Identify which cell holds the provided text, then report its (x, y) central coordinate. 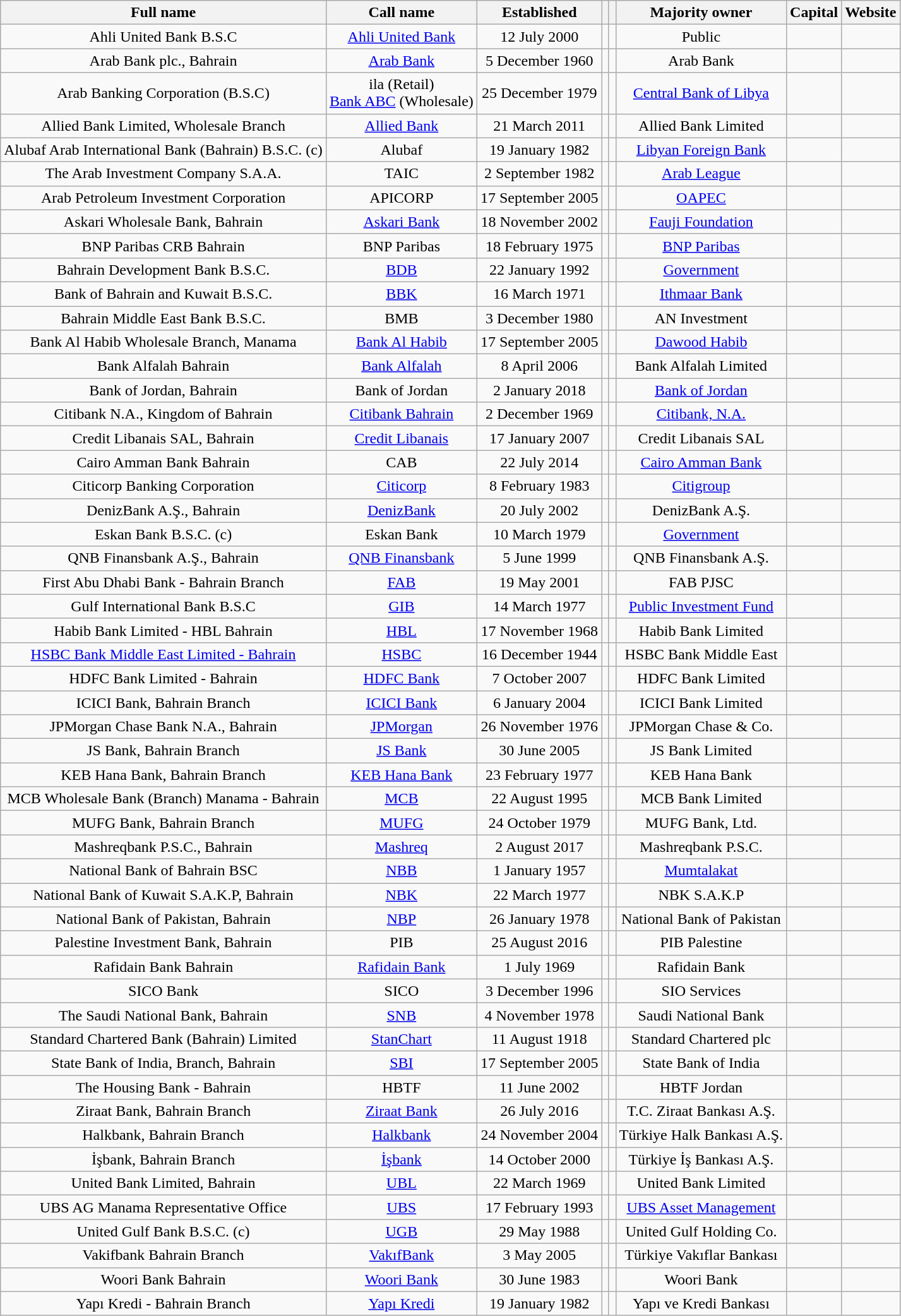
14 October 2000 (539, 1159)
OAPEC (701, 198)
HBTF (402, 1087)
Alubaf Arab International Bank (Bahrain) B.S.C. (c) (164, 150)
Central Bank of Libya (701, 93)
Dawood Habib (701, 342)
Bank of Bahrain and Kuwait B.S.C. (164, 294)
DenizBank A.Ş., Bahrain (164, 510)
18 February 1975 (539, 246)
2 January 2018 (539, 390)
Bahrain Middle East Bank B.S.C. (164, 318)
BDB (402, 270)
2 December 1969 (539, 414)
Habib Bank Limited - HBL Bahrain (164, 630)
PIB Palestine (701, 943)
AN Investment (701, 318)
StanChart (402, 1039)
NBK (402, 895)
GIB (402, 606)
FAB PJSC (701, 582)
NBP (402, 919)
First Abu Dhabi Bank - Bahrain Branch (164, 582)
The Saudi National Bank, Bahrain (164, 1015)
HSBC Bank Middle East (701, 654)
Bank Al Habib Wholesale Branch, Manama (164, 342)
25 December 1979 (539, 93)
Cairo Amman Bank (701, 462)
Mashreqbank P.S.C., Bahrain (164, 847)
Ziraat Bank (402, 1111)
Rafidain Bank Bahrain (164, 967)
Türkiye İş Bankası A.Ş. (701, 1159)
ICICI Bank, Bahrain Branch (164, 703)
Public (701, 37)
17 January 2007 (539, 438)
Bank Al Habib (402, 342)
Ithmaar Bank (701, 294)
3 May 2005 (539, 1255)
United Gulf Holding Co. (701, 1231)
29 May 1988 (539, 1231)
Public Investment Fund (701, 606)
National Bank of Pakistan (701, 919)
11 June 2002 (539, 1087)
ICICI Bank (402, 703)
17 November 1968 (539, 630)
30 June 2005 (539, 751)
Arab Banking Corporation (B.S.C) (164, 93)
Palestine Investment Bank, Bahrain (164, 943)
Türkiye Vakıflar Bankası (701, 1255)
Ahli United Bank B.S.C (164, 37)
10 March 1979 (539, 534)
DenizBank (402, 510)
United Bank Limited (701, 1183)
QNB Finansbank A.Ş. (701, 558)
Cairo Amman Bank Bahrain (164, 462)
Libyan Foreign Bank (701, 150)
Halkbank, Bahrain Branch (164, 1135)
BBK (402, 294)
QNB Finansbank A.Ş., Bahrain (164, 558)
Capital (814, 13)
SNB (402, 1015)
The Arab Investment Company S.A.A. (164, 174)
22 July 2014 (539, 462)
HBTF Jordan (701, 1087)
26 July 2016 (539, 1111)
7 October 2007 (539, 678)
25 August 2016 (539, 943)
21 March 2011 (539, 126)
24 October 1979 (539, 823)
SBI (402, 1063)
Vakifbank Bahrain Branch (164, 1255)
UBS Asset Management (701, 1207)
20 July 2002 (539, 510)
1 January 1957 (539, 871)
16 March 1971 (539, 294)
Fauji Foundation (701, 222)
ICICI Bank Limited (701, 703)
Citigroup (701, 486)
Allied Bank (402, 126)
Citibank N.A., Kingdom of Bahrain (164, 414)
The Housing Bank - Bahrain (164, 1087)
İşbank, Bahrain Branch (164, 1159)
Mashreq (402, 847)
MUFG Bank, Bahrain Branch (164, 823)
Yapı Kredi (402, 1303)
Standard Chartered Bank (Bahrain) Limited (164, 1039)
Ziraat Bank, Bahrain Branch (164, 1111)
Eskan Bank (402, 534)
Türkiye Halk Bankası A.Ş. (701, 1135)
18 November 2002 (539, 222)
United Gulf Bank B.S.C. (c) (164, 1231)
2 September 1982 (539, 174)
23 February 1977 (539, 775)
UBS (402, 1207)
Bank of Jordan, Bahrain (164, 390)
Citibank, N.A. (701, 414)
Arab Bank plc., Bahrain (164, 61)
Mashreqbank P.S.C. (701, 847)
26 November 1976 (539, 727)
JS Bank Limited (701, 751)
Call name (402, 13)
QNB Finansbank (402, 558)
TAIC (402, 174)
BNP Paribas CRB Bahrain (164, 246)
3 December 1996 (539, 991)
HDFC Bank Limited - Bahrain (164, 678)
Ahli United Bank (402, 37)
12 July 2000 (539, 37)
14 March 1977 (539, 606)
5 June 1999 (539, 558)
Citicorp Banking Corporation (164, 486)
Citibank Bahrain (402, 414)
JPMorgan (402, 727)
SICO (402, 991)
1 July 1969 (539, 967)
Mumtalakat (701, 871)
MUFG (402, 823)
FAB (402, 582)
8 April 2006 (539, 366)
Askari Bank (402, 222)
United Bank Limited, Bahrain (164, 1183)
Eskan Bank B.S.C. (c) (164, 534)
30 June 1983 (539, 1279)
MUFG Bank, Ltd. (701, 823)
DenizBank A.Ş. (701, 510)
16 December 1944 (539, 654)
MCB Wholesale Bank (Branch) Manama - Bahrain (164, 799)
24 November 2004 (539, 1135)
JPMorgan Chase & Co. (701, 727)
Bahrain Development Bank B.S.C. (164, 270)
22 March 1977 (539, 895)
NBK S.A.K.P (701, 895)
SIO Services (701, 991)
22 August 1995 (539, 799)
İşbank (402, 1159)
11 August 1918 (539, 1039)
Credit Libanais SAL (701, 438)
22 March 1969 (539, 1183)
3 December 1980 (539, 318)
Bank Alfalah Bahrain (164, 366)
26 January 1978 (539, 919)
UBL (402, 1183)
Credit Libanais SAL, Bahrain (164, 438)
Full name (164, 13)
Yapı ve Kredi Bankası (701, 1303)
HSBC (402, 654)
Established (539, 13)
Allied Bank Limited (701, 126)
19 May 2001 (539, 582)
Website (871, 13)
National Bank of Bahrain BSC (164, 871)
22 January 1992 (539, 270)
4 November 1978 (539, 1015)
State Bank of India, Branch, Bahrain (164, 1063)
UBS AG Manama Representative Office (164, 1207)
VakıfBank (402, 1255)
State Bank of India (701, 1063)
Gulf International Bank B.S.C (164, 606)
8 February 1983 (539, 486)
Arab Petroleum Investment Corporation (164, 198)
BMB (402, 318)
HBL (402, 630)
Citicorp (402, 486)
Bank Alfalah (402, 366)
JS Bank, Bahrain Branch (164, 751)
ila (Retail)Bank ABC (Wholesale) (402, 93)
KEB Hana Bank, Bahrain Branch (164, 775)
PIB (402, 943)
MCB Bank Limited (701, 799)
Halkbank (402, 1135)
HDFC Bank Limited (701, 678)
UGB (402, 1231)
National Bank of Kuwait S.A.K.P, Bahrain (164, 895)
Woori Bank Bahrain (164, 1279)
HSBC Bank Middle East Limited - Bahrain (164, 654)
CAB (402, 462)
6 January 2004 (539, 703)
T.C. Ziraat Bankası A.Ş. (701, 1111)
MCB (402, 799)
Askari Wholesale Bank, Bahrain (164, 222)
17 February 1993 (539, 1207)
JS Bank (402, 751)
Credit Libanais (402, 438)
Majority owner (701, 13)
Yapı Kredi - Bahrain Branch (164, 1303)
Arab League (701, 174)
NBB (402, 871)
HDFC Bank (402, 678)
National Bank of Pakistan, Bahrain (164, 919)
Saudi National Bank (701, 1015)
Bank Alfalah Limited (701, 366)
Standard Chartered plc (701, 1039)
Allied Bank Limited, Wholesale Branch (164, 126)
SICO Bank (164, 991)
5 December 1960 (539, 61)
JPMorgan Chase Bank N.A., Bahrain (164, 727)
APICORP (402, 198)
2 August 2017 (539, 847)
Habib Bank Limited (701, 630)
Alubaf (402, 150)
